Determine the (x, y) coordinate at the center of the cell enclosing the given text.  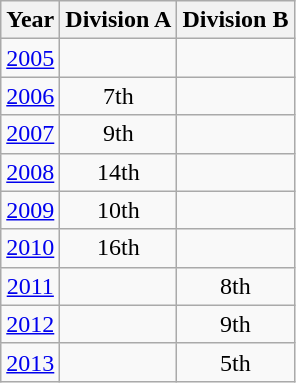
2013 (30, 362)
8th (236, 286)
2007 (30, 134)
2005 (30, 58)
Division A (118, 20)
2008 (30, 172)
2009 (30, 210)
5th (236, 362)
Year (30, 20)
2011 (30, 286)
14th (118, 172)
2010 (30, 248)
2006 (30, 96)
2012 (30, 324)
Division B (236, 20)
7th (118, 96)
16th (118, 248)
10th (118, 210)
